Detect which cell encompasses the target text, then output its [X, Y] center coordinate. 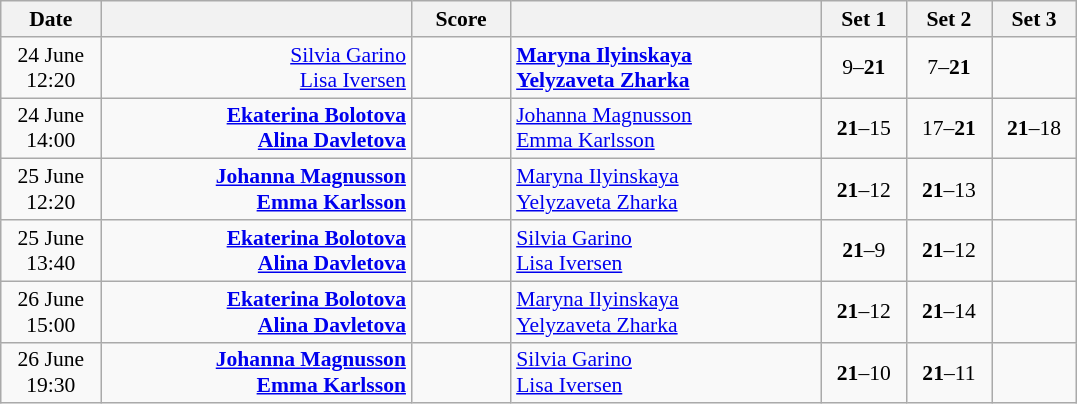
Set 3 [1034, 19]
7–21 [948, 68]
21–15 [864, 128]
21–14 [948, 312]
24 June14:00 [51, 128]
Set 2 [948, 19]
Date [51, 19]
21–11 [948, 372]
21–9 [864, 250]
21–18 [1034, 128]
21–13 [948, 190]
21–10 [864, 372]
25 June13:40 [51, 250]
Score [461, 19]
26 June19:30 [51, 372]
25 June12:20 [51, 190]
9–21 [864, 68]
17–21 [948, 128]
26 June15:00 [51, 312]
24 June12:20 [51, 68]
Set 1 [864, 19]
